For the text-containing cell, return its midpoint in [x, y] coordinate format. 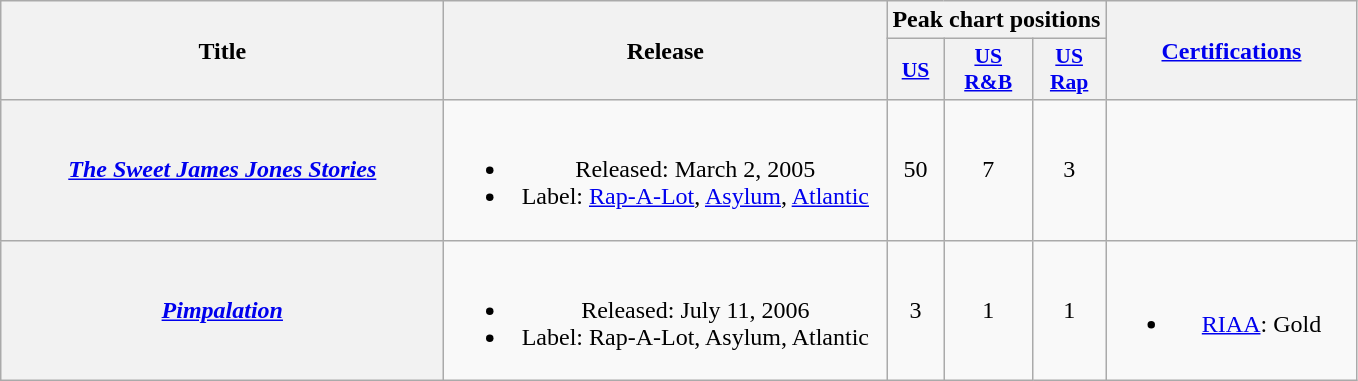
Released: July 11, 2006Label: Rap-A-Lot, Asylum, Atlantic [666, 310]
Pimpalation [222, 310]
7 [988, 170]
RIAA: Gold [1232, 310]
USRap [1069, 70]
Title [222, 50]
USR&B [988, 70]
The Sweet James Jones Stories [222, 170]
Certifications [1232, 50]
Released: March 2, 2005Label: Rap-A-Lot, Asylum, Atlantic [666, 170]
US [916, 70]
50 [916, 170]
Release [666, 50]
Peak chart positions [996, 20]
